From the cell containing the given text, extract its center point as [X, Y] coordinate. 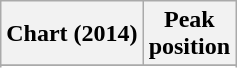
Peakposition [189, 34]
Chart (2014) [72, 34]
